For the text-containing cell, return its midpoint in (X, Y) coordinate format. 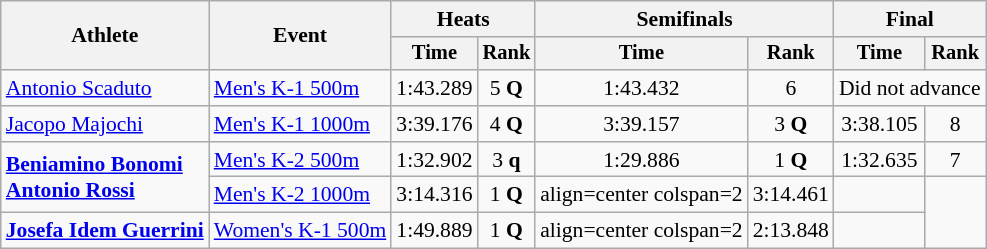
3 q (507, 160)
Jacopo Majochi (105, 124)
Beniamino Bonomi Antonio Rossi (105, 178)
Athlete (105, 36)
3:39.157 (641, 124)
1:32.635 (880, 160)
3 Q (791, 124)
Semifinals (684, 19)
3:39.176 (434, 124)
Men's K-1 500m (300, 88)
1:29.886 (641, 160)
Men's K-2 1000m (300, 195)
Final (910, 19)
8 (956, 124)
Josefa Idem Guerrini (105, 231)
Men's K-2 500m (300, 160)
7 (956, 160)
1:43.432 (641, 88)
Men's K-1 1000m (300, 124)
Heats (463, 19)
Women's K-1 500m (300, 231)
Did not advance (910, 88)
3:14.316 (434, 195)
3:38.105 (880, 124)
4 Q (507, 124)
2:13.848 (791, 231)
1:43.289 (434, 88)
3:14.461 (791, 195)
1:32.902 (434, 160)
1:49.889 (434, 231)
6 (791, 88)
5 Q (507, 88)
Antonio Scaduto (105, 88)
Event (300, 36)
